Identify which cell holds the provided text, then report its [X, Y] central coordinate. 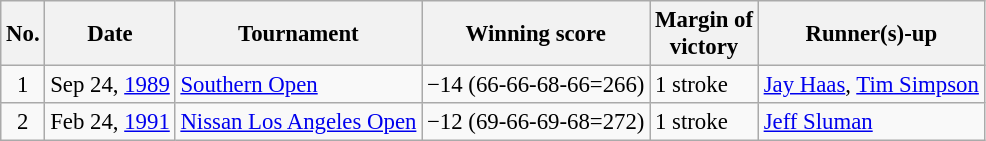
Winning score [536, 34]
Nissan Los Angeles Open [298, 122]
No. [23, 34]
Southern Open [298, 85]
Feb 24, 1991 [110, 122]
2 [23, 122]
Margin ofvictory [704, 34]
Runner(s)-up [871, 34]
Tournament [298, 34]
Jay Haas, Tim Simpson [871, 85]
1 [23, 85]
−14 (66-66-68-66=266) [536, 85]
Jeff Sluman [871, 122]
Sep 24, 1989 [110, 85]
Date [110, 34]
−12 (69-66-69-68=272) [536, 122]
